Capture the cell that displays the provided text and extract its [X, Y] central coordinate. 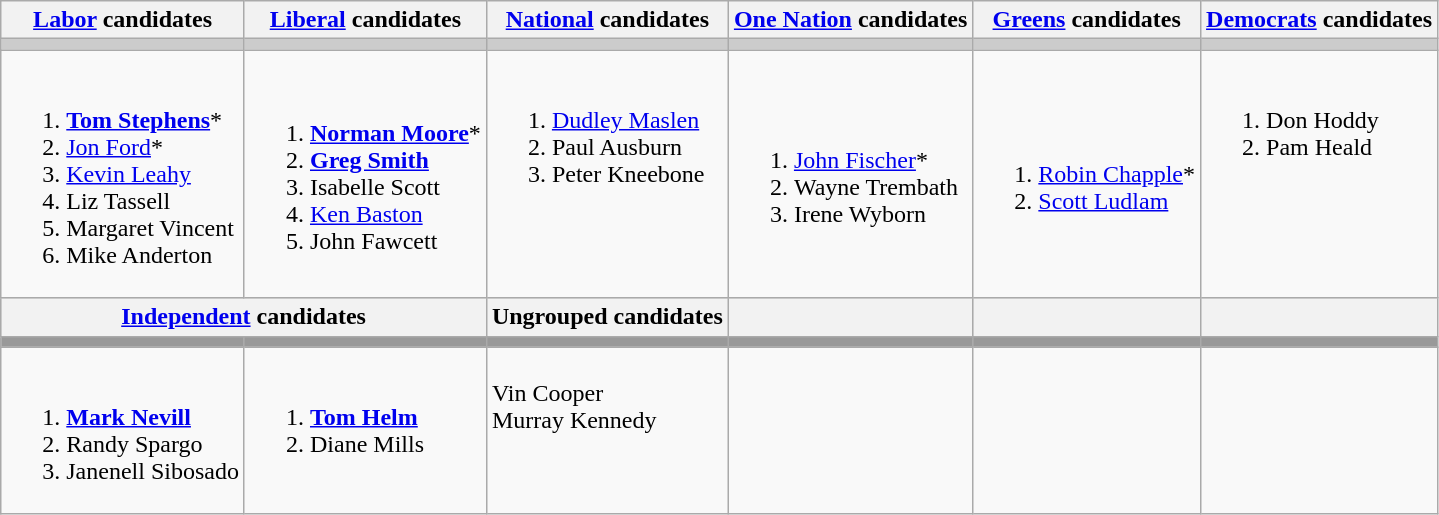
Tom Stephens*Jon Ford*Kevin LeahyLiz TassellMargaret VincentMike Anderton [123, 174]
Tom HelmDiane Mills [365, 430]
Robin Chapple*Scott Ludlam [1087, 174]
One Nation candidates [850, 20]
Democrats candidates [1320, 20]
Dudley MaslenPaul AusburnPeter Kneebone [607, 174]
Greens candidates [1087, 20]
Ungrouped candidates [607, 317]
National candidates [607, 20]
Vin Cooper Murray Kennedy [607, 430]
Mark NevillRandy SpargoJanenell Sibosado [123, 430]
Labor candidates [123, 20]
John Fischer*Wayne TrembathIrene Wyborn [850, 174]
Norman Moore*Greg SmithIsabelle ScottKen BastonJohn Fawcett [365, 174]
Don HoddyPam Heald [1320, 174]
Independent candidates [244, 317]
Liberal candidates [365, 20]
